Scan for the cell matching the given text and deliver its (x, y) coordinate at center. 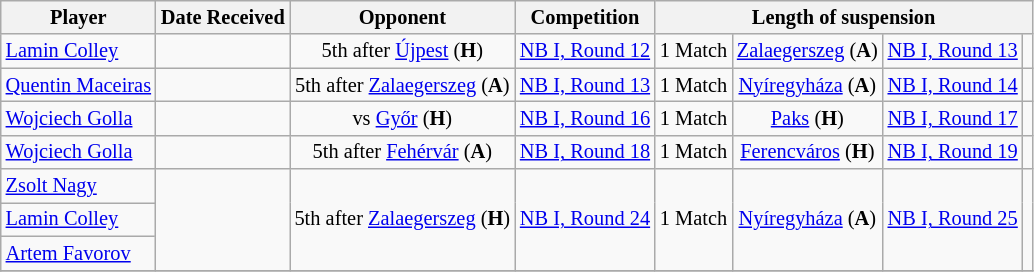
5th after Fehérvár (A) (402, 152)
Artem Favorov (78, 253)
Player (78, 17)
5th after Zalaegerszeg (H) (402, 220)
5th after Zalaegerszeg (A) (402, 85)
NB I, Round 16 (585, 118)
NB I, Round 12 (585, 51)
5th after Újpest (H) (402, 51)
NB I, Round 24 (585, 220)
NB I, Round 18 (585, 152)
Ferencváros (H) (808, 152)
NB I, Round 19 (953, 152)
Competition (585, 17)
Zalaegerszeg (A) (808, 51)
Paks (H) (808, 118)
Date Received (223, 17)
NB I, Round 17 (953, 118)
vs Győr (H) (402, 118)
Opponent (402, 17)
NB I, Round 25 (953, 220)
Zsolt Nagy (78, 186)
NB I, Round 14 (953, 85)
Length of suspension (844, 17)
Quentin Maceiras (78, 85)
